Locate the cell with the specified text and output its [X, Y] center coordinate. 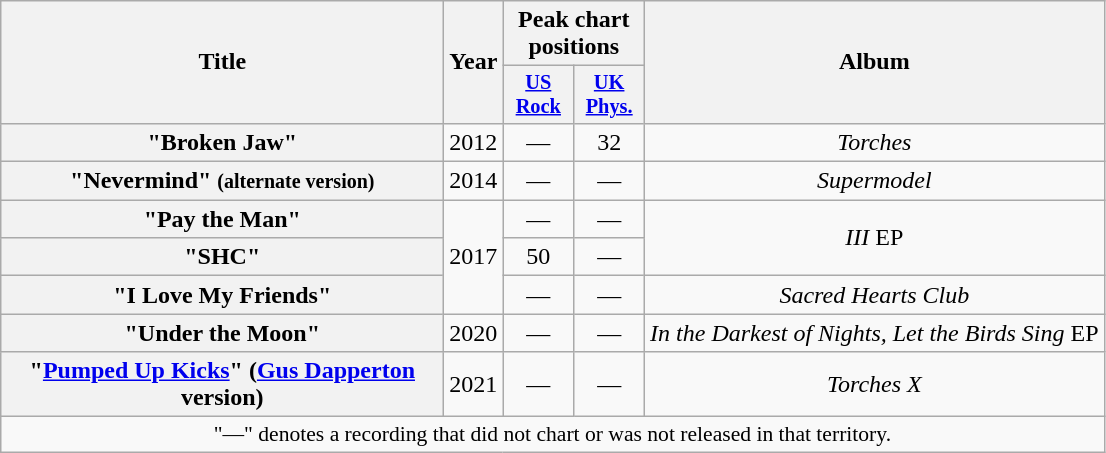
UKPhys. [610, 95]
"Pay the Man" [222, 219]
In the Darkest of Nights, Let the Birds Sing EP [874, 333]
"Under the Moon" [222, 333]
32 [610, 142]
Torches X [874, 384]
2021 [474, 384]
"SHC" [222, 257]
Title [222, 62]
III EP [874, 238]
Supermodel [874, 181]
Year [474, 62]
"Broken Jaw" [222, 142]
50 [538, 257]
"I Love My Friends" [222, 295]
"—" denotes a recording that did not chart or was not released in that territory. [552, 435]
USRock [538, 95]
"Pumped Up Kicks" (Gus Dapperton version) [222, 384]
2014 [474, 181]
Album [874, 62]
Sacred Hearts Club [874, 295]
"Nevermind" (alternate version) [222, 181]
Peak chart positions [574, 34]
2020 [474, 333]
2017 [474, 257]
Torches [874, 142]
2012 [474, 142]
